From the cell containing the given text, extract its center point as (x, y) coordinate. 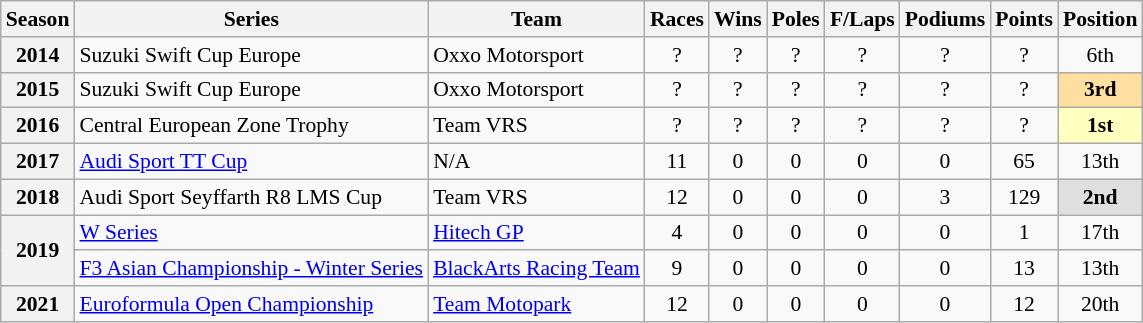
Audi Sport Seyffarth R8 LMS Cup (251, 197)
20th (1100, 304)
Position (1100, 19)
F/Laps (862, 19)
Team Motopark (536, 304)
4 (677, 233)
Points (1024, 19)
Hitech GP (536, 233)
Audi Sport TT Cup (251, 162)
2016 (38, 126)
13 (1024, 269)
Season (38, 19)
W Series (251, 233)
Wins (738, 19)
BlackArts Racing Team (536, 269)
Podiums (946, 19)
1st (1100, 126)
2015 (38, 90)
11 (677, 162)
9 (677, 269)
2nd (1100, 197)
17th (1100, 233)
Euroformula Open Championship (251, 304)
2021 (38, 304)
1 (1024, 233)
Central European Zone Trophy (251, 126)
2018 (38, 197)
N/A (536, 162)
Races (677, 19)
2019 (38, 250)
129 (1024, 197)
3 (946, 197)
Series (251, 19)
3rd (1100, 90)
6th (1100, 55)
F3 Asian Championship - Winter Series (251, 269)
65 (1024, 162)
2017 (38, 162)
Poles (796, 19)
2014 (38, 55)
Team (536, 19)
